From the cell containing the given text, extract its center point as [x, y] coordinate. 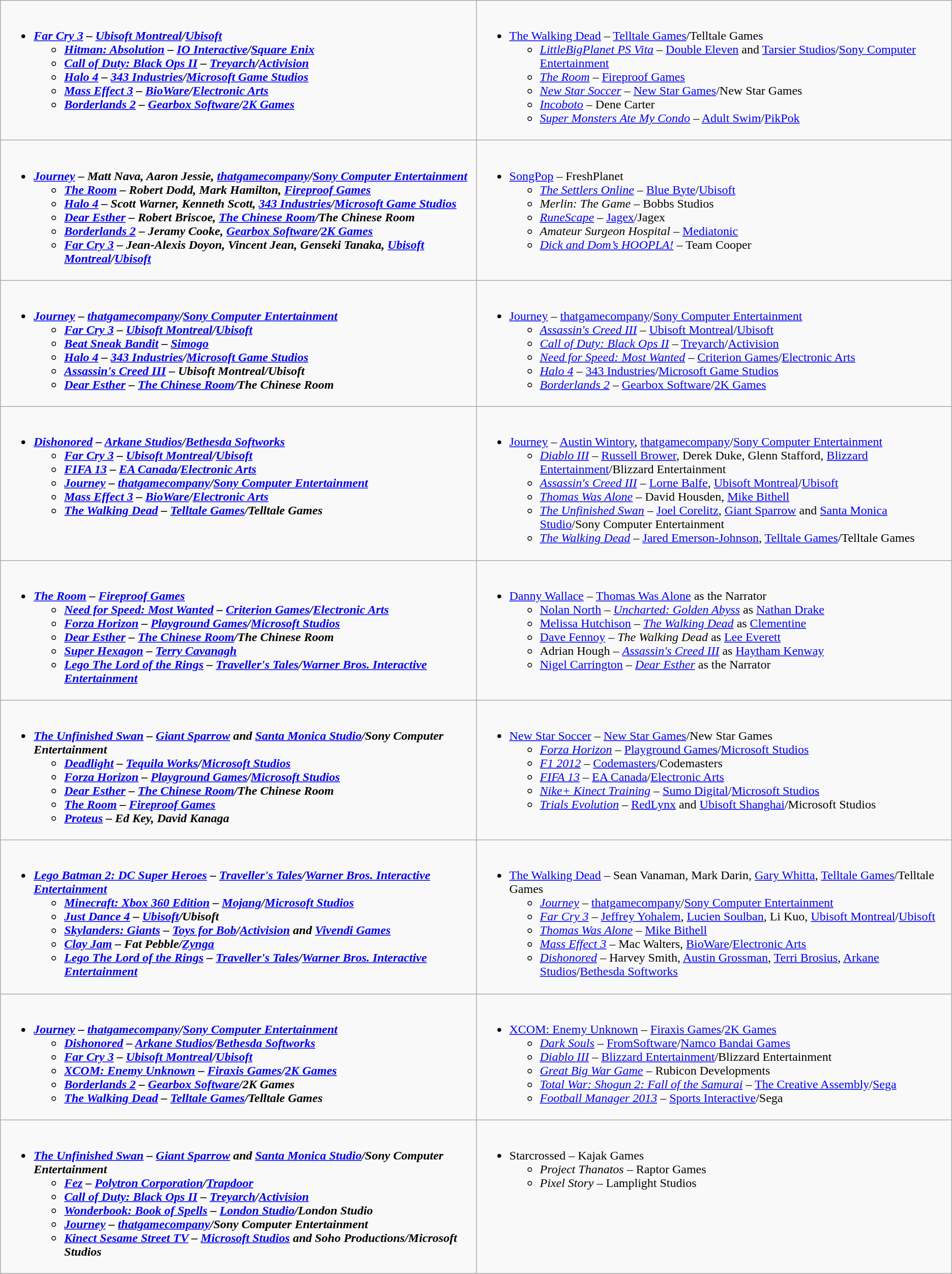
Starcrossed – Kajak GamesProject Thanatos – Raptor GamesPixel Story – Lamplight Studios [714, 1197]
